Return the (x, y) coordinate for the center point of the cell that contains the specified text.  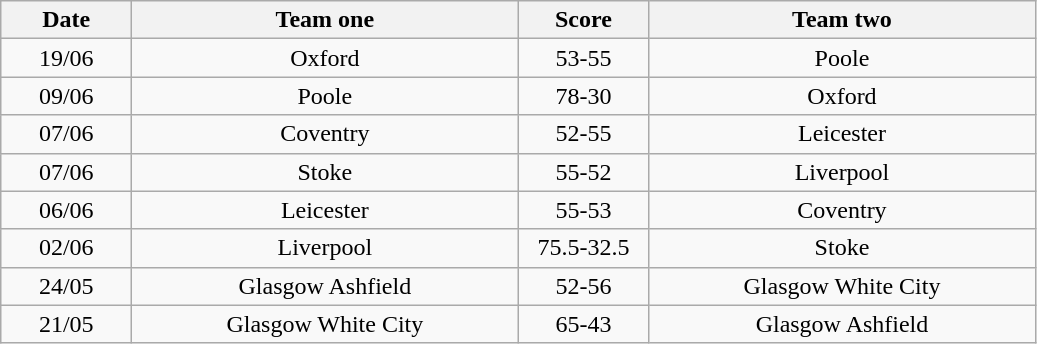
52-56 (584, 286)
Team two (842, 20)
24/05 (66, 286)
09/06 (66, 96)
65-43 (584, 324)
19/06 (66, 58)
52-55 (584, 134)
53-55 (584, 58)
21/05 (66, 324)
Date (66, 20)
Score (584, 20)
Team one (325, 20)
55-52 (584, 172)
06/06 (66, 210)
02/06 (66, 248)
55-53 (584, 210)
75.5-32.5 (584, 248)
78-30 (584, 96)
